Provide the [X, Y] coordinate of the cell's center where the given text is located.  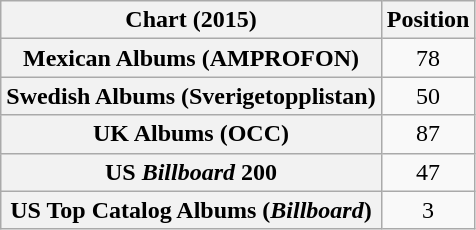
3 [428, 210]
78 [428, 58]
Chart (2015) [191, 20]
47 [428, 172]
US Top Catalog Albums (Billboard) [191, 210]
Swedish Albums (Sverigetopplistan) [191, 96]
UK Albums (OCC) [191, 134]
50 [428, 96]
87 [428, 134]
Mexican Albums (AMPROFON) [191, 58]
Position [428, 20]
US Billboard 200 [191, 172]
